Output the [x, y] coordinate of the center of the cell containing the given text.  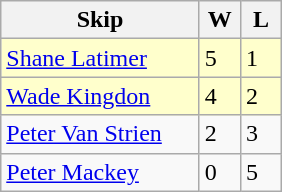
Shane Latimer [100, 58]
Peter Mackey [100, 172]
1 [260, 58]
W [220, 20]
0 [220, 172]
3 [260, 134]
4 [220, 96]
Peter Van Strien [100, 134]
L [260, 20]
Wade Kingdon [100, 96]
Skip [100, 20]
